Provide the (X, Y) coordinate of the cell's center where the given text is located.  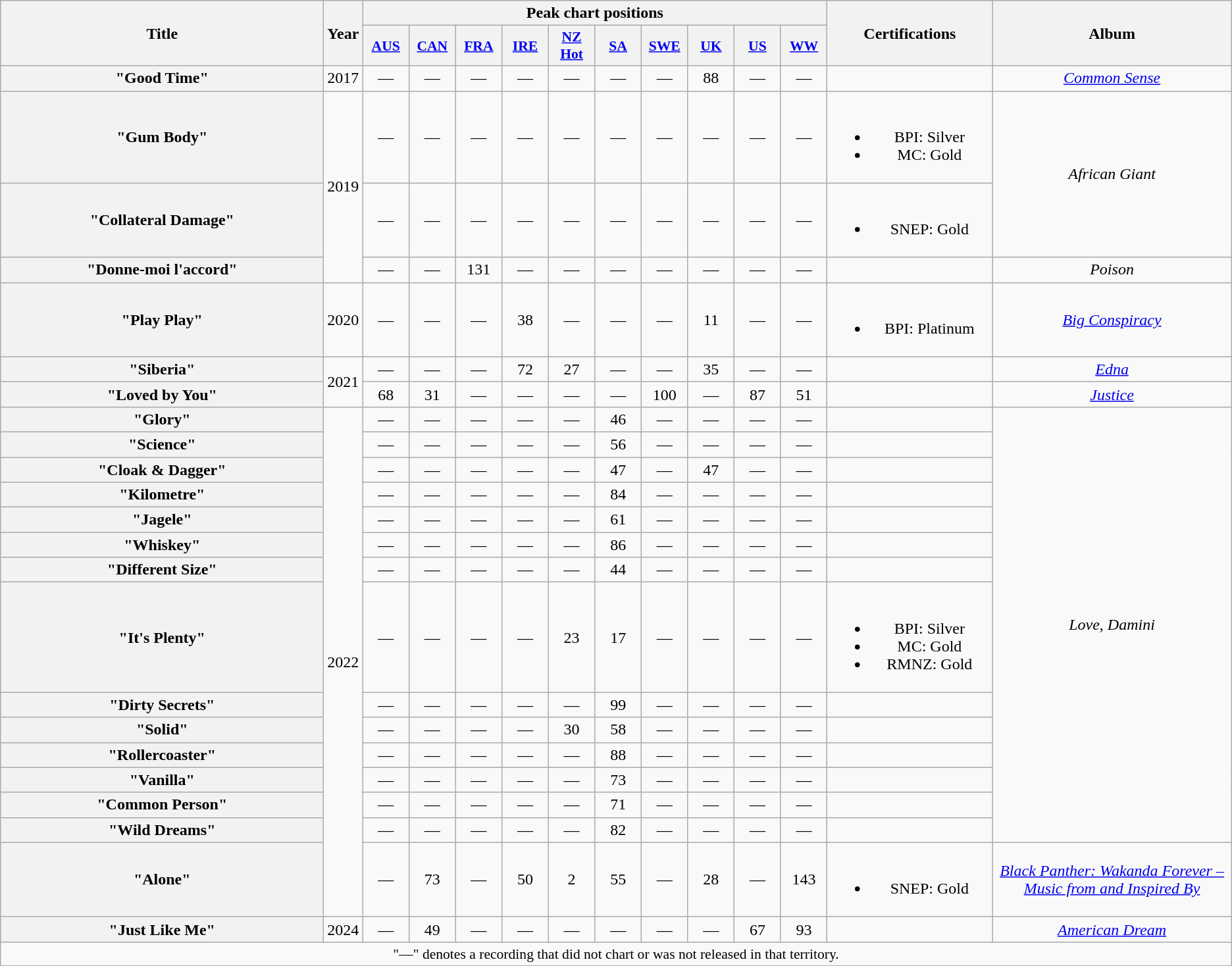
UK (711, 46)
2024 (344, 929)
"Wild Dreams" (162, 830)
58 (619, 730)
African Giant (1112, 174)
87 (758, 394)
"Common Person" (162, 805)
55 (619, 879)
BPI: SilverMC: GoldRMNZ: Gold (910, 637)
Common Sense (1112, 78)
46 (619, 419)
"Just Like Me" (162, 929)
2022 (344, 662)
84 (619, 495)
American Dream (1112, 929)
CAN (432, 46)
49 (432, 929)
"Collateral Damage" (162, 220)
68 (386, 394)
2019 (344, 187)
"—" denotes a recording that did not chart or was not released in that territory. (616, 953)
143 (804, 879)
Black Panther: Wakanda Forever – Music from and Inspired By (1112, 879)
"It's Plenty" (162, 637)
"Alone" (162, 879)
FRA (479, 46)
51 (804, 394)
"Cloak & Dagger" (162, 469)
Justice (1112, 394)
SA (619, 46)
61 (619, 520)
"Siberia" (162, 369)
67 (758, 929)
Love, Damini (1112, 624)
82 (619, 830)
"Whiskey" (162, 545)
50 (525, 879)
Edna (1112, 369)
"Play Play" (162, 320)
99 (619, 705)
23 (571, 637)
38 (525, 320)
BPI: Platinum (910, 320)
2017 (344, 78)
"Dirty Secrets" (162, 705)
"Kilometre" (162, 495)
86 (619, 545)
Year (344, 33)
Poison (1112, 270)
2021 (344, 382)
35 (711, 369)
"Gum Body" (162, 137)
"Jagele" (162, 520)
31 (432, 394)
"Good Time" (162, 78)
"Vanilla" (162, 780)
BPI: SilverMC: Gold (910, 137)
Title (162, 33)
28 (711, 879)
"Science" (162, 444)
30 (571, 730)
2020 (344, 320)
Certifications (910, 33)
Album (1112, 33)
"Rollercoaster" (162, 755)
"Donne-moi l'accord" (162, 270)
"Different Size" (162, 570)
17 (619, 637)
Peak chart positions (595, 13)
"Loved by You" (162, 394)
"Glory" (162, 419)
2 (571, 879)
SWE (665, 46)
AUS (386, 46)
56 (619, 444)
US (758, 46)
WW (804, 46)
72 (525, 369)
100 (665, 394)
131 (479, 270)
27 (571, 369)
Big Conspiracy (1112, 320)
44 (619, 570)
93 (804, 929)
71 (619, 805)
11 (711, 320)
IRE (525, 46)
"Solid" (162, 730)
NZHot (571, 46)
